Return the [X, Y] coordinate for the center point of the cell that contains the specified text.  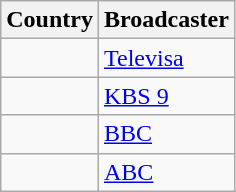
Broadcaster [166, 20]
Country [50, 20]
ABC [166, 172]
KBS 9 [166, 96]
Televisa [166, 58]
BBC [166, 134]
